Determine the (x, y) coordinate at the center of the cell enclosing the given text.  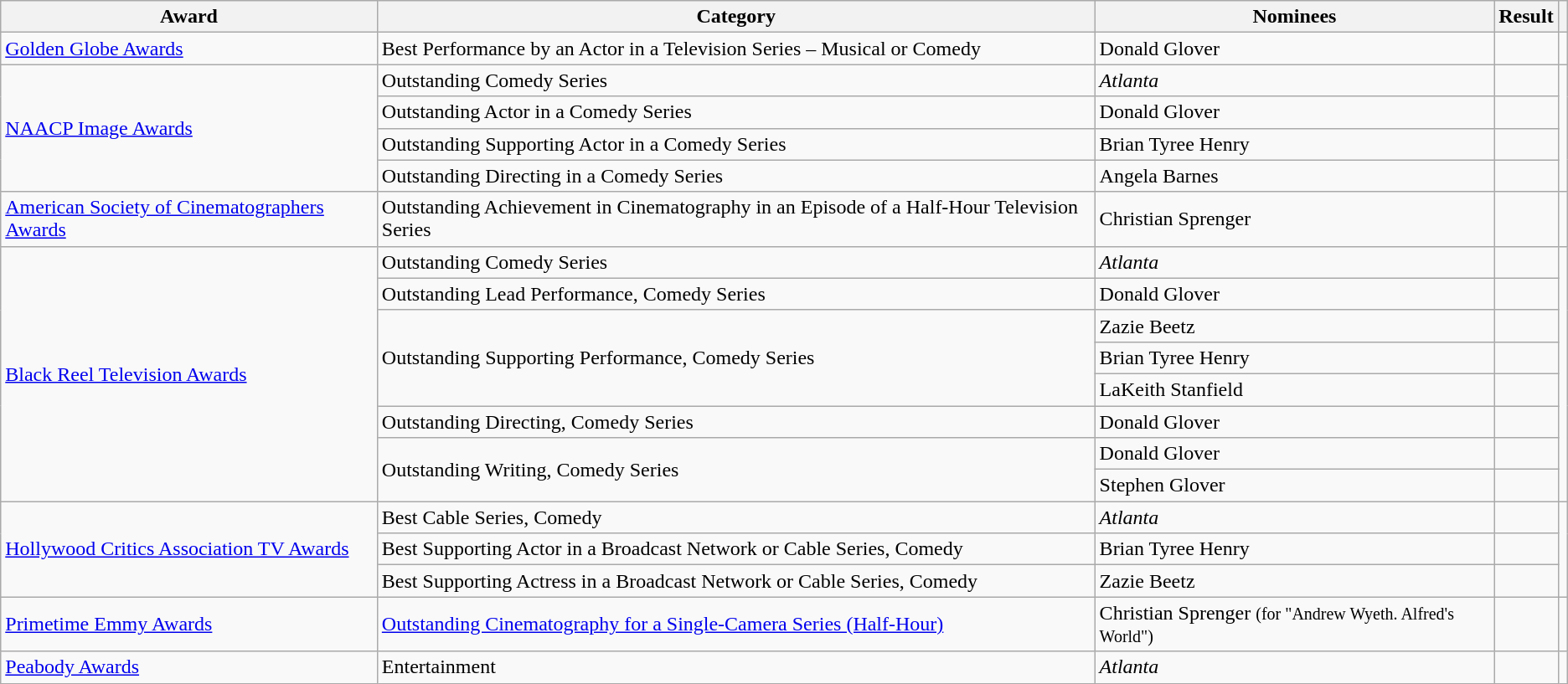
Best Cable Series, Comedy (735, 517)
Outstanding Cinematography for a Single-Camera Series (Half-Hour) (735, 625)
Christian Sprenger (1295, 219)
Outstanding Writing, Comedy Series (735, 470)
Entertainment (735, 667)
Best Supporting Actress in a Broadcast Network or Cable Series, Comedy (735, 581)
LaKeith Stanfield (1295, 389)
Outstanding Supporting Actor in a Comedy Series (735, 144)
Category (735, 17)
Primetime Emmy Awards (189, 625)
Hollywood Critics Association TV Awards (189, 549)
Nominees (1295, 17)
Black Reel Television Awards (189, 373)
Peabody Awards (189, 667)
American Society of Cinematographers Awards (189, 219)
Outstanding Supporting Performance, Comedy Series (735, 357)
Best Performance by an Actor in a Television Series – Musical or Comedy (735, 49)
Result (1526, 17)
Outstanding Actor in a Comedy Series (735, 112)
NAACP Image Awards (189, 128)
Outstanding Lead Performance, Comedy Series (735, 294)
Award (189, 17)
Christian Sprenger (for "Andrew Wyeth. Alfred's World") (1295, 625)
Best Supporting Actor in a Broadcast Network or Cable Series, Comedy (735, 549)
Outstanding Directing in a Comedy Series (735, 176)
Stephen Glover (1295, 486)
Angela Barnes (1295, 176)
Outstanding Directing, Comedy Series (735, 421)
Golden Globe Awards (189, 49)
Outstanding Achievement in Cinematography in an Episode of a Half-Hour Television Series (735, 219)
